Capture the cell that displays the provided text and extract its (x, y) central coordinate. 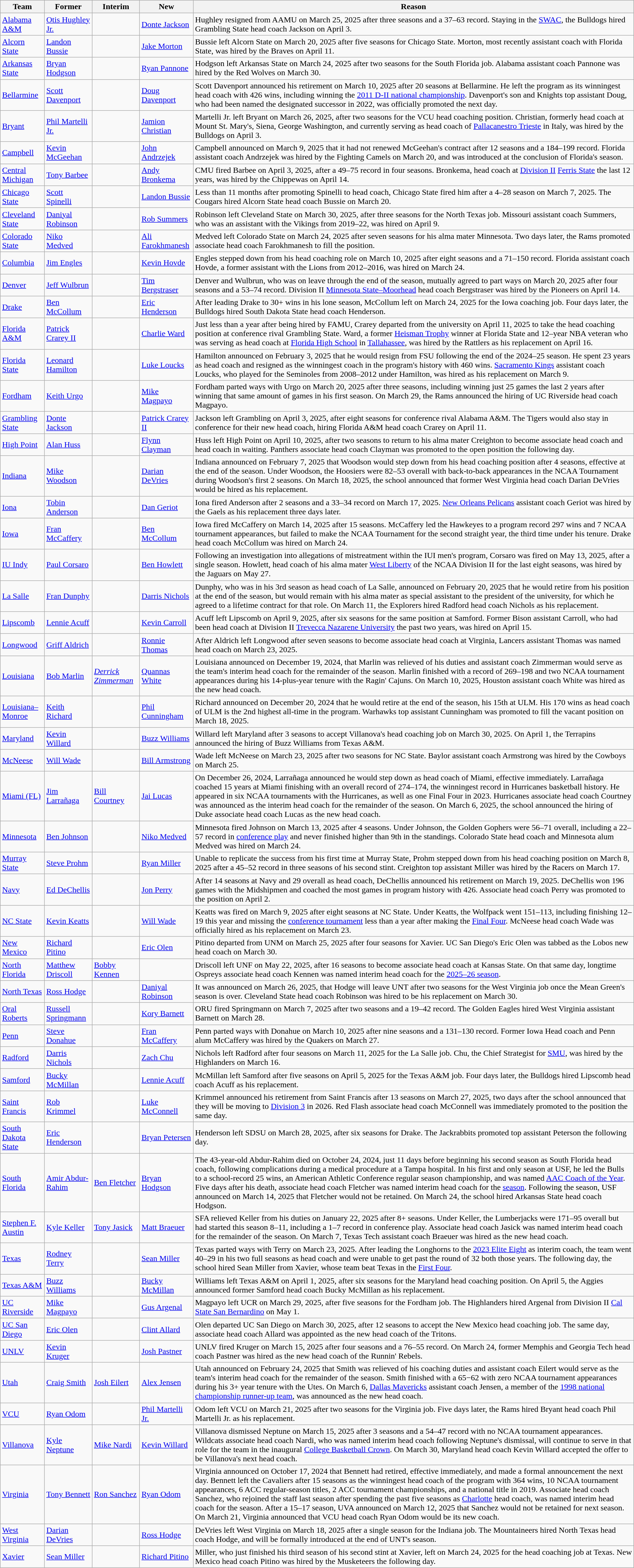
Stephen F. Austin (22, 1227)
Ben Fletcher (116, 1182)
Alcorn State (22, 46)
Tony Barbee (68, 175)
New (166, 7)
Oral Roberts (22, 1014)
Murray State (22, 863)
Fran Dunphy (68, 596)
Josh Eilert (116, 1382)
Griff Aldrich (68, 644)
Ed DeChellis (68, 890)
Flynn Clayman (166, 445)
Keith Richard (68, 711)
Charlie Ward (166, 334)
Rodney Terry (68, 1259)
Ronnie Thomas (166, 644)
Amir Abdur-Rahim (68, 1182)
Dan Geriot (166, 507)
Radford (22, 1058)
Tony Bennett (68, 1494)
Ryan Pannone (166, 68)
Virginia (22, 1494)
Bryan Petersen (166, 1137)
Miami (FL) (22, 796)
Xavier (22, 1556)
Luke Loucks (166, 365)
West Virginia (22, 1535)
Rob Summers (166, 219)
North Florida (22, 970)
Kevin Carroll (166, 623)
Josh Pastner (166, 1351)
Bill Courtney (116, 796)
South Dakota State (22, 1137)
Utah (22, 1382)
Central Michigan (22, 175)
North Texas (22, 991)
Bill Armstrong (166, 760)
IU Indy (22, 565)
Jamion Christian (166, 126)
John Andrzejek (166, 152)
Andy Bronkema (166, 175)
Bryant (22, 126)
Interim (116, 7)
Phil Cunningham (166, 711)
Cleveland State (22, 219)
Quannas White (166, 676)
Kevin Keatts (68, 921)
Wade left McNeese on March 23, 2025 after two seasons for NC State. Baylor assistant coach Armstrong was hired by the Cowboys on March 25. (414, 760)
Bobby Kennen (116, 970)
Paul Corsaro (68, 565)
Alex Jensen (166, 1382)
Kyle Neptune (68, 1445)
Fordham (22, 396)
Luke McConnell (166, 1106)
Louisiana (22, 676)
Team (22, 7)
UC San Diego (22, 1329)
Derrick Zimmerman (116, 676)
La Salle (22, 596)
Kevin Hovde (166, 263)
Ron Sanchez (116, 1494)
Clint Allard (166, 1329)
Bellarmine (22, 95)
South Florida (22, 1182)
Jeff Wulbrun (68, 285)
Tobin Anderson (68, 507)
Louisiana–Monroe (22, 711)
Bob Marlin (68, 676)
Iowa (22, 534)
Florida A&M (22, 334)
Columbia (22, 263)
Florida State (22, 365)
VCU (22, 1414)
Drake (22, 307)
Scott Davenport (68, 95)
Matt Braeuer (166, 1227)
Iona (22, 507)
Alan Huss (68, 445)
Minnesota (22, 837)
NC State (22, 921)
Otis Hughley Jr. (68, 24)
Doug Davenport (166, 95)
Grambling State (22, 423)
Navy (22, 890)
Jai Lucas (166, 796)
Mike Woodson (68, 476)
UC Riverside (22, 1307)
Jim Engles (68, 263)
Henderson left SDSU on March 28, 2025, after six seasons for Drake. The Jackrabbits promoted top assistant Peterson the following day. (414, 1137)
Ryan Miller (166, 863)
Texas A&M (22, 1285)
Rob Krimmel (68, 1106)
UNLV (22, 1351)
Campbell (22, 152)
Maryland (22, 738)
Lipscomb (22, 623)
Samford (22, 1079)
Colorado State (22, 241)
Keith Urgo (68, 396)
Texas (22, 1259)
Scott Spinelli (68, 197)
Jim Larrañaga (68, 796)
ORU fired Springmann on March 7, 2025 after two seasons and a 19–42 record. The Golden Eagles hired West Virginia assistant Barnett on March 28. (414, 1014)
Kyle Keller (68, 1227)
New Mexico (22, 947)
Steve Donahue (68, 1035)
Chicago State (22, 197)
McNeese (22, 760)
Craig Smith (68, 1382)
Ali Farokhmanesh (166, 241)
Denver (22, 285)
Ben Johnson (68, 837)
Kory Barnett (166, 1014)
Gus Argenal (166, 1307)
Saint Francis (22, 1106)
Tim Bergstraser (166, 285)
Indiana (22, 476)
Russell Springmann (68, 1014)
Arkansas State (22, 68)
Jon Perry (166, 890)
Longwood (22, 644)
Villanova (22, 1445)
Tony Jasick (116, 1227)
Alabama A&M (22, 24)
Leonard Hamilton (68, 365)
Steve Prohm (68, 863)
Matthew Driscoll (68, 970)
Reason (414, 7)
Penn (22, 1035)
Former (68, 7)
Mike Nardi (116, 1445)
Kevin Kruger (68, 1351)
Ben Howlett (166, 565)
Kevin McGeehan (68, 152)
Jake Morton (166, 46)
Zach Chu (166, 1058)
High Point (22, 445)
